For the text-containing cell, return its midpoint in (X, Y) coordinate format. 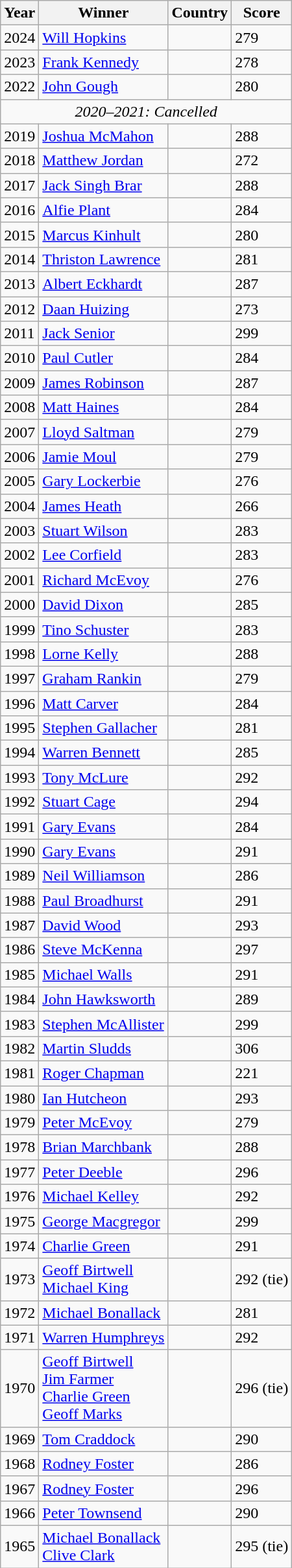
Roger Chapman (104, 1073)
1968 (19, 1464)
Jack Singh Brar (104, 185)
Geoff BirtwellJim FarmerCharlie GreenGeoff Marks (104, 1388)
1996 (19, 703)
1979 (19, 1123)
292 (tie) (262, 1279)
Lee Corfield (104, 555)
Year (19, 13)
1980 (19, 1098)
1988 (19, 901)
George Macgregor (104, 1221)
272 (262, 161)
2000 (19, 605)
2007 (19, 432)
1993 (19, 778)
306 (262, 1048)
2006 (19, 457)
1978 (19, 1147)
Gary Lockerbie (104, 481)
1971 (19, 1337)
2014 (19, 259)
1977 (19, 1172)
2003 (19, 531)
Ian Hutcheon (104, 1098)
2008 (19, 408)
1973 (19, 1279)
1990 (19, 851)
Warren Bennett (104, 753)
Albert Eckhardt (104, 284)
Peter Townsend (104, 1513)
Daan Huizing (104, 309)
Paul Broadhurst (104, 901)
Frank Kennedy (104, 62)
1997 (19, 678)
2005 (19, 481)
Tom Craddock (104, 1439)
Score (262, 13)
2001 (19, 580)
2009 (19, 383)
Warren Humphreys (104, 1337)
2024 (19, 38)
2002 (19, 555)
1981 (19, 1073)
296 (tie) (262, 1388)
Jamie Moul (104, 457)
Thriston Lawrence (104, 259)
Stephen McAllister (104, 1024)
Brian Marchbank (104, 1147)
295 (tie) (262, 1546)
Marcus Kinhult (104, 235)
Tony McLure (104, 778)
1972 (19, 1313)
Richard McEvoy (104, 580)
1985 (19, 974)
1991 (19, 827)
1974 (19, 1246)
Stuart Cage (104, 802)
1994 (19, 753)
Martin Sludds (104, 1048)
1989 (19, 876)
Peter McEvoy (104, 1123)
Country (200, 13)
2019 (19, 136)
Michael Walls (104, 974)
Matt Carver (104, 703)
294 (262, 802)
John Gough (104, 87)
1969 (19, 1439)
2010 (19, 358)
Michael Bonallack (104, 1313)
2023 (19, 62)
Tino Schuster (104, 629)
1982 (19, 1048)
221 (262, 1073)
278 (262, 62)
Paul Cutler (104, 358)
Matthew Jordan (104, 161)
2013 (19, 284)
2018 (19, 161)
2020–2021: Cancelled (147, 111)
1998 (19, 654)
Michael BonallackClive Clark (104, 1546)
1984 (19, 999)
1987 (19, 925)
1967 (19, 1488)
James Heath (104, 506)
273 (262, 309)
Peter Deeble (104, 1172)
Matt Haines (104, 408)
Joshua McMahon (104, 136)
1995 (19, 728)
Winner (104, 13)
289 (262, 999)
297 (262, 950)
Lorne Kelly (104, 654)
Michael Kelley (104, 1197)
2012 (19, 309)
Stephen Gallacher (104, 728)
1976 (19, 1197)
David Wood (104, 925)
Graham Rankin (104, 678)
Will Hopkins (104, 38)
Alfie Plant (104, 210)
2015 (19, 235)
Stuart Wilson (104, 531)
Lloyd Saltman (104, 432)
1992 (19, 802)
1965 (19, 1546)
Geoff BirtwellMichael King (104, 1279)
1983 (19, 1024)
1966 (19, 1513)
Steve McKenna (104, 950)
John Hawksworth (104, 999)
James Robinson (104, 383)
David Dixon (104, 605)
1986 (19, 950)
1970 (19, 1388)
Charlie Green (104, 1246)
1999 (19, 629)
Neil Williamson (104, 876)
2016 (19, 210)
2022 (19, 87)
1975 (19, 1221)
2017 (19, 185)
Jack Senior (104, 334)
266 (262, 506)
2004 (19, 506)
2011 (19, 334)
